Scan for the cell matching the given text and deliver its [x, y] coordinate at center. 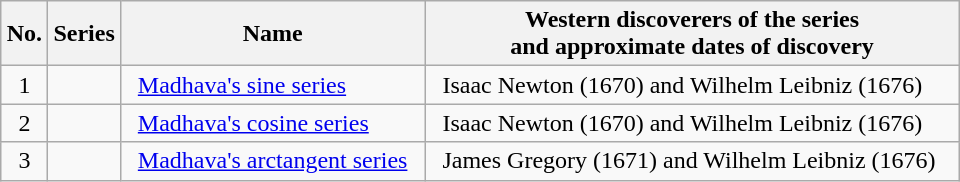
1 [24, 85]
No. [24, 34]
Name [272, 34]
Western discoverers of the seriesand approximate dates of discovery [692, 34]
Madhava's arctangent series [272, 161]
3 [24, 161]
Madhava's sine series [272, 85]
Series [84, 34]
James Gregory (1671) and Wilhelm Leibniz (1676) [692, 161]
Madhava's cosine series [272, 123]
2 [24, 123]
